Output the (x, y) coordinate of the center of the cell containing the given text.  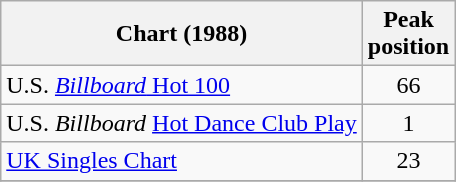
U.S. Billboard Hot Dance Club Play (182, 123)
Peakposition (408, 34)
U.S. Billboard Hot 100 (182, 85)
Chart (1988) (182, 34)
UK Singles Chart (182, 161)
66 (408, 85)
23 (408, 161)
1 (408, 123)
